Detect which cell encompasses the target text, then output its (X, Y) center coordinate. 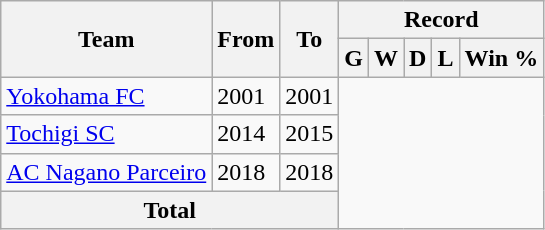
Team (106, 39)
From (246, 39)
Record (442, 20)
To (310, 39)
D (418, 58)
Yokohama FC (106, 96)
2014 (246, 134)
L (446, 58)
Win % (502, 58)
Tochigi SC (106, 134)
AC Nagano Parceiro (106, 172)
G (354, 58)
Total (170, 210)
2015 (310, 134)
W (386, 58)
